Return [x, y] of the center of cell containing provided text 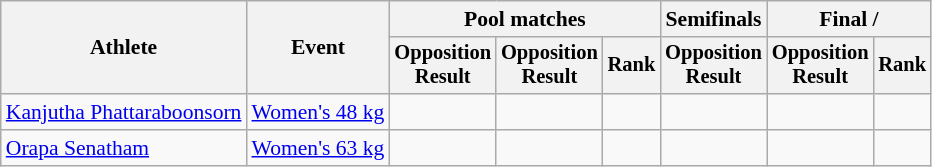
Kanjutha Phattaraboonsorn [124, 112]
Event [318, 48]
Final / [849, 19]
Semifinals [714, 19]
Women's 63 kg [318, 148]
Athlete [124, 48]
Orapa Senatham [124, 148]
Women's 48 kg [318, 112]
Pool matches [524, 19]
